Locate the cell with the specified text and output its [X, Y] center coordinate. 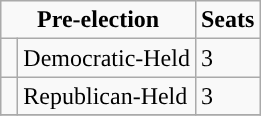
Democratic-Held [107, 58]
Pre-election [98, 20]
Seats [227, 20]
Republican-Held [107, 96]
